Determine the (X, Y) coordinate at the center of the cell enclosing the given text.  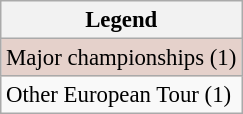
Legend (122, 20)
Major championships (1) (122, 58)
Other European Tour (1) (122, 95)
